Pinpoint the cell where the given text exists, returning its [X, Y] midpoint coordinate. 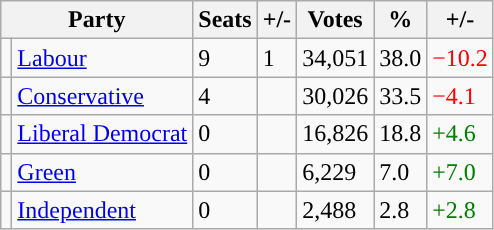
1 [276, 58]
Labour [102, 58]
34,051 [336, 58]
33.5 [400, 96]
−10.2 [460, 58]
7.0 [400, 172]
9 [225, 58]
−4.1 [460, 96]
+2.8 [460, 210]
+4.6 [460, 134]
Conservative [102, 96]
2.8 [400, 210]
30,026 [336, 96]
Party [97, 20]
Green [102, 172]
2,488 [336, 210]
Votes [336, 20]
6,229 [336, 172]
% [400, 20]
Seats [225, 20]
Independent [102, 210]
+7.0 [460, 172]
4 [225, 96]
Liberal Democrat [102, 134]
16,826 [336, 134]
38.0 [400, 58]
18.8 [400, 134]
